Search for the cell housing the specified text and yield its (x, y) center coordinate. 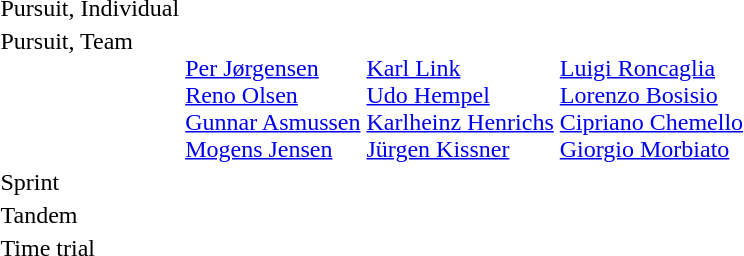
Per JørgensenReno OlsenGunnar AsmussenMogens Jensen (273, 95)
Luigi RoncagliaLorenzo BosisioCipriano ChemelloGiorgio Morbiato (651, 95)
Karl LinkUdo HempelKarlheinz HenrichsJürgen Kissner (460, 95)
